Extract the [X, Y] coordinate from the center of the cell holding the provided text.  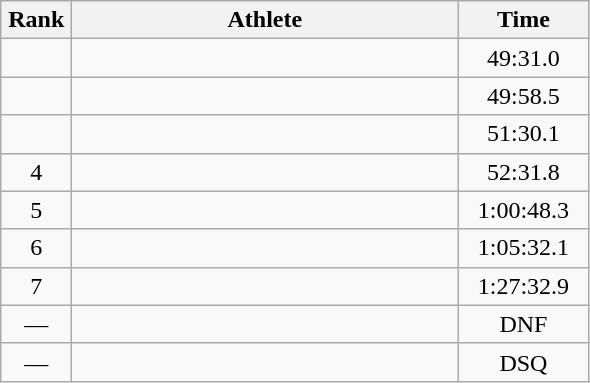
6 [36, 248]
1:27:32.9 [524, 286]
5 [36, 210]
4 [36, 172]
DNF [524, 324]
49:31.0 [524, 58]
DSQ [524, 362]
Rank [36, 20]
52:31.8 [524, 172]
49:58.5 [524, 96]
Athlete [265, 20]
1:00:48.3 [524, 210]
51:30.1 [524, 134]
Time [524, 20]
7 [36, 286]
1:05:32.1 [524, 248]
